Provide the (x, y) coordinate of the cell's center where the given text is located.  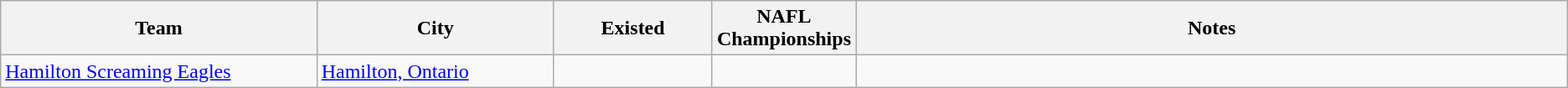
Hamilton, Ontario (436, 71)
Notes (1211, 28)
Team (159, 28)
City (436, 28)
Existed (633, 28)
Hamilton Screaming Eagles (159, 71)
NAFL Championships (784, 28)
